Output the (X, Y) coordinate of the center of the cell containing the given text.  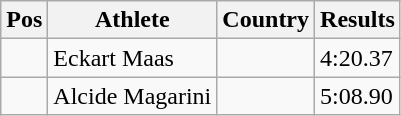
Athlete (132, 20)
Country (266, 20)
Results (358, 20)
4:20.37 (358, 58)
5:08.90 (358, 96)
Eckart Maas (132, 58)
Alcide Magarini (132, 96)
Pos (24, 20)
